Search for the cell housing the specified text and yield its (X, Y) center coordinate. 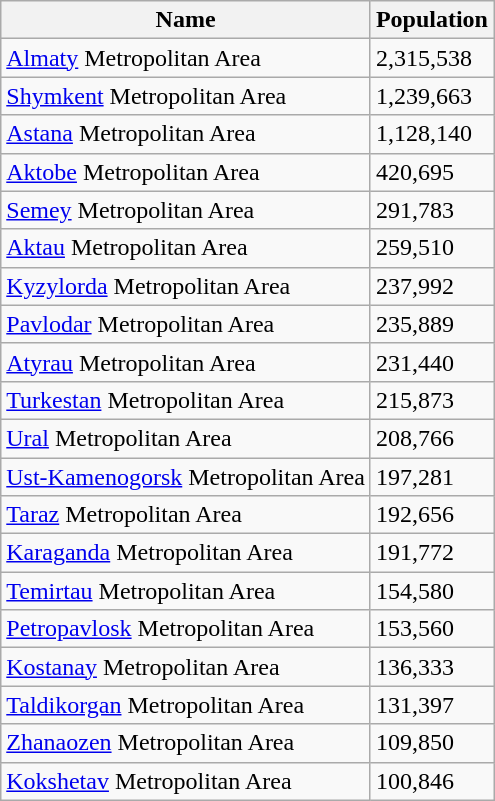
153,560 (432, 629)
Petropavlosk Metropolitan Area (186, 629)
1,128,140 (432, 134)
100,846 (432, 781)
237,992 (432, 286)
215,873 (432, 400)
1,239,663 (432, 96)
Semey Metropolitan Area (186, 210)
Population (432, 20)
420,695 (432, 172)
Karaganda Metropolitan Area (186, 553)
Aktobe Metropolitan Area (186, 172)
Ural Metropolitan Area (186, 438)
Kokshetav Metropolitan Area (186, 781)
Kyzylorda Metropolitan Area (186, 286)
192,656 (432, 515)
136,333 (432, 667)
231,440 (432, 362)
235,889 (432, 324)
131,397 (432, 705)
2,315,538 (432, 58)
Ust-Kamenogorsk Metropolitan Area (186, 477)
259,510 (432, 248)
154,580 (432, 591)
Kostanay Metropolitan Area (186, 667)
Astana Metropolitan Area (186, 134)
208,766 (432, 438)
Turkestan Metropolitan Area (186, 400)
109,850 (432, 743)
Zhanaozen Metropolitan Area (186, 743)
Pavlodar Metropolitan Area (186, 324)
291,783 (432, 210)
Taraz Metropolitan Area (186, 515)
Almaty Metropolitan Area (186, 58)
Name (186, 20)
Taldikorgan Metropolitan Area (186, 705)
197,281 (432, 477)
Shymkent Metropolitan Area (186, 96)
Temirtau Metropolitan Area (186, 591)
Atyrau Metropolitan Area (186, 362)
191,772 (432, 553)
Aktau Metropolitan Area (186, 248)
